Pinpoint the cell where the given text exists, returning its (X, Y) midpoint coordinate. 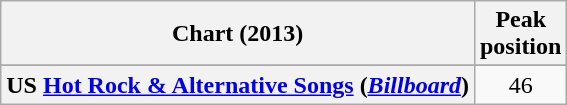
Peakposition (520, 34)
46 (520, 85)
Chart (2013) (238, 34)
US Hot Rock & Alternative Songs (Billboard) (238, 85)
